For the text-containing cell, return its midpoint in (X, Y) coordinate format. 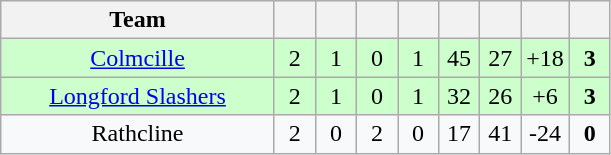
Longford Slashers (138, 96)
+18 (546, 58)
+6 (546, 96)
Colmcille (138, 58)
32 (460, 96)
45 (460, 58)
41 (500, 134)
-24 (546, 134)
17 (460, 134)
26 (500, 96)
Team (138, 20)
27 (500, 58)
Rathcline (138, 134)
